Provide the [x, y] coordinate of the cell's center where the given text is located.  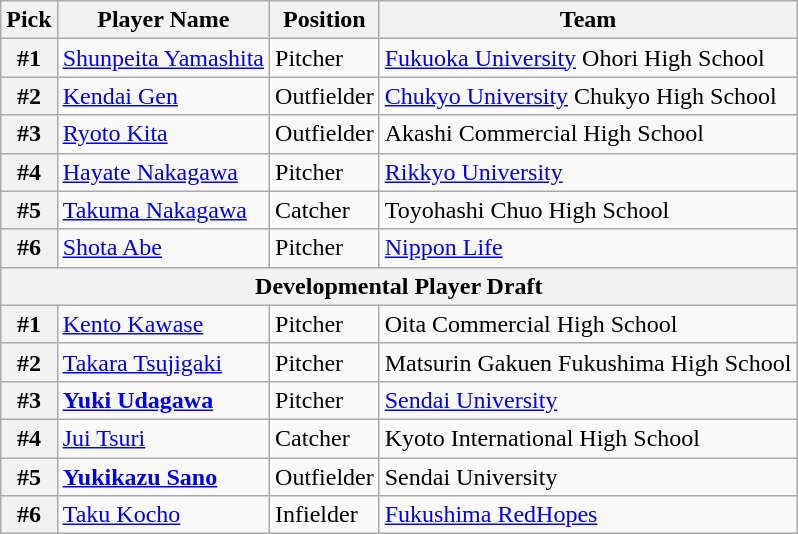
Takuma Nakagawa [163, 210]
Yuki Udagawa [163, 400]
Kento Kawase [163, 324]
Developmental Player Draft [399, 286]
Akashi Commercial High School [588, 134]
Fukuoka University Ohori High School [588, 58]
Kendai Gen [163, 96]
Ryoto Kita [163, 134]
Nippon Life [588, 248]
Shunpeita Yamashita [163, 58]
Chukyo University Chukyo High School [588, 96]
Taku Kocho [163, 515]
Toyohashi Chuo High School [588, 210]
Kyoto International High School [588, 438]
Infielder [325, 515]
Pick [29, 20]
Player Name [163, 20]
Team [588, 20]
Shota Abe [163, 248]
Jui Tsuri [163, 438]
Rikkyo University [588, 172]
Fukushima RedHopes [588, 515]
Oita Commercial High School [588, 324]
Takara Tsujigaki [163, 362]
Hayate Nakagawa [163, 172]
Yukikazu Sano [163, 477]
Matsurin Gakuen Fukushima High School [588, 362]
Position [325, 20]
